Detect which cell encompasses the target text, then output its [x, y] center coordinate. 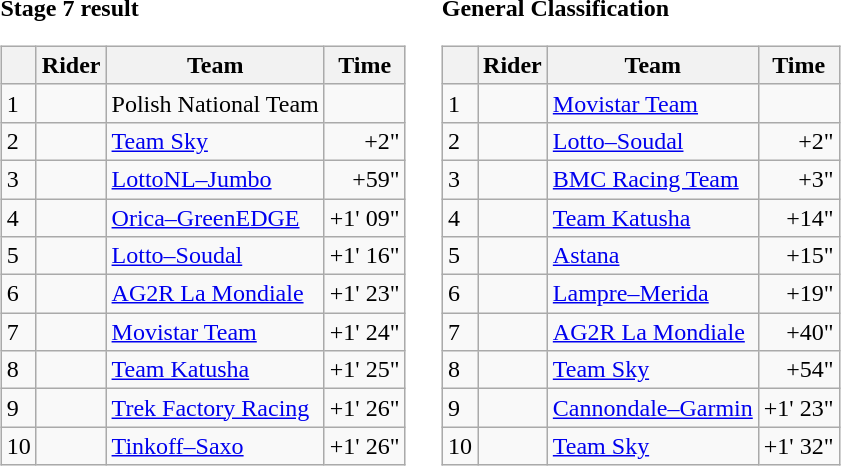
+15" [798, 256]
+3" [798, 179]
+54" [798, 370]
+1' 16" [364, 256]
Cannondale–Garmin [652, 408]
+14" [798, 217]
Tinkoff–Saxo [215, 446]
+1' 32" [798, 446]
Polish National Team [215, 103]
Astana [652, 256]
Orica–GreenEDGE [215, 217]
+1' 25" [364, 370]
LottoNL–Jumbo [215, 179]
Lampre–Merida [652, 294]
+1' 24" [364, 332]
+19" [798, 294]
+40" [798, 332]
Trek Factory Racing [215, 408]
+59" [364, 179]
+1' 09" [364, 217]
BMC Racing Team [652, 179]
